Output the [X, Y] coordinate of the center of the cell containing the given text.  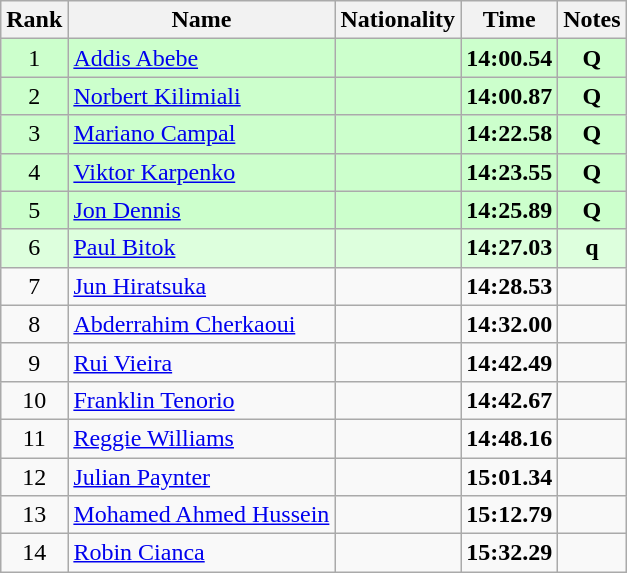
8 [34, 324]
14 [34, 553]
Mariano Campal [202, 134]
12 [34, 477]
14:00.54 [510, 58]
Norbert Kilimiali [202, 96]
Reggie Williams [202, 438]
Time [510, 20]
Viktor Karpenko [202, 172]
Rank [34, 20]
15:01.34 [510, 477]
Rui Vieira [202, 362]
14:28.53 [510, 286]
9 [34, 362]
10 [34, 400]
Jon Dennis [202, 210]
14:22.58 [510, 134]
13 [34, 515]
Abderrahim Cherkaoui [202, 324]
7 [34, 286]
6 [34, 248]
2 [34, 96]
Notes [592, 20]
Robin Cianca [202, 553]
Nationality [398, 20]
14:48.16 [510, 438]
14:42.67 [510, 400]
Mohamed Ahmed Hussein [202, 515]
14:23.55 [510, 172]
Addis Abebe [202, 58]
Jun Hiratsuka [202, 286]
14:27.03 [510, 248]
Paul Bitok [202, 248]
3 [34, 134]
4 [34, 172]
11 [34, 438]
14:00.87 [510, 96]
5 [34, 210]
14:42.49 [510, 362]
q [592, 248]
Julian Paynter [202, 477]
Franklin Tenorio [202, 400]
14:25.89 [510, 210]
15:12.79 [510, 515]
14:32.00 [510, 324]
1 [34, 58]
Name [202, 20]
15:32.29 [510, 553]
